Locate the cell with the specified text and output its (x, y) center coordinate. 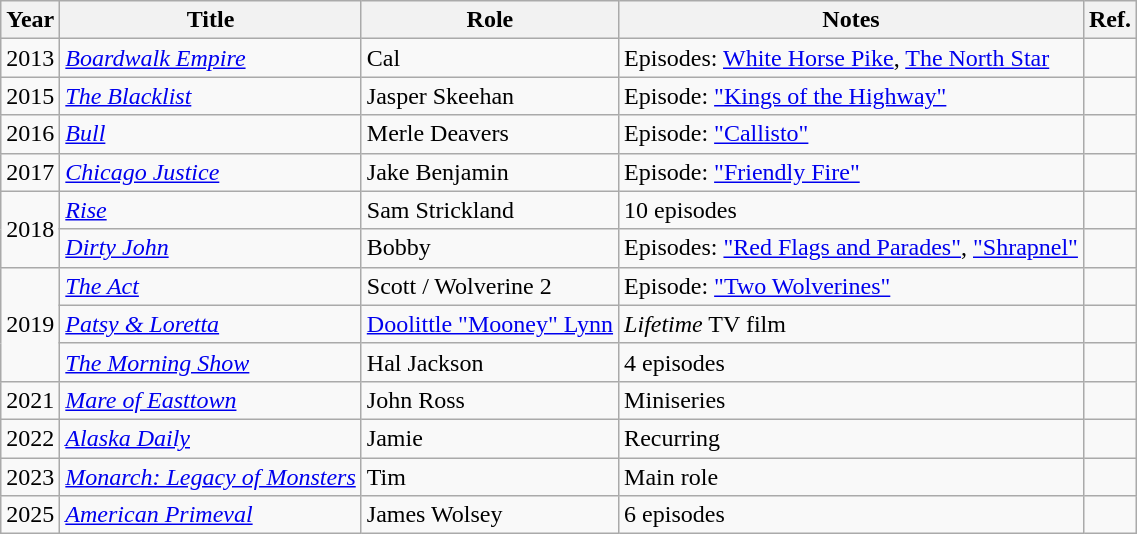
Jake Benjamin (490, 172)
Notes (852, 20)
2015 (30, 96)
Role (490, 20)
Rise (210, 210)
Title (210, 20)
10 episodes (852, 210)
The Blacklist (210, 96)
American Primeval (210, 515)
2019 (30, 324)
Episode: "Kings of the Highway" (852, 96)
Scott / Wolverine 2 (490, 286)
The Morning Show (210, 362)
Bull (210, 134)
Alaska Daily (210, 438)
Episode: "Two Wolverines" (852, 286)
Year (30, 20)
Miniseries (852, 400)
2013 (30, 58)
2025 (30, 515)
Episode: "Friendly Fire" (852, 172)
2018 (30, 229)
Hal Jackson (490, 362)
Doolittle "Mooney" Lynn (490, 324)
Episode: "Callisto" (852, 134)
Chicago Justice (210, 172)
Ref. (1110, 20)
The Act (210, 286)
Dirty John (210, 248)
Merle Deavers (490, 134)
4 episodes (852, 362)
Monarch: Legacy of Monsters (210, 477)
Jamie (490, 438)
Tim (490, 477)
John Ross (490, 400)
Main role (852, 477)
2017 (30, 172)
2021 (30, 400)
Bobby (490, 248)
Sam Strickland (490, 210)
Lifetime TV film (852, 324)
Jasper Skeehan (490, 96)
Mare of Easttown (210, 400)
2023 (30, 477)
Recurring (852, 438)
2022 (30, 438)
Episodes: White Horse Pike, The North Star (852, 58)
2016 (30, 134)
James Wolsey (490, 515)
Patsy & Loretta (210, 324)
Boardwalk Empire (210, 58)
Episodes: "Red Flags and Parades", "Shrapnel" (852, 248)
6 episodes (852, 515)
Cal (490, 58)
